Return the [X, Y] coordinate for the center point of the cell that contains the specified text.  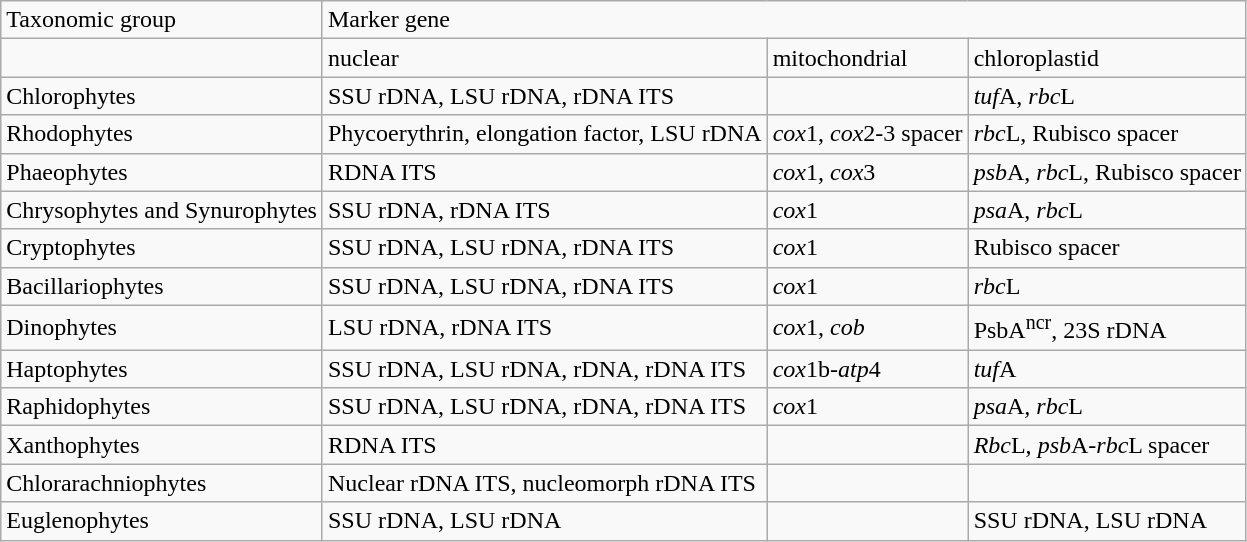
nuclear [544, 58]
Raphidophytes [162, 407]
Dinophytes [162, 328]
Xanthophytes [162, 445]
Phycoerythrin, elongation factor, LSU rDNA [544, 134]
Taxonomic group [162, 20]
Haptophytes [162, 369]
Chlorarachniophytes [162, 483]
Cryptophytes [162, 248]
RbcL, psbA-rbcL spacer [1107, 445]
cox1, cob [868, 328]
Nuclear rDNA ITS, nucleomorph rDNA ITS [544, 483]
cox1b-atp4 [868, 369]
LSU rDNA, rDNA ITS [544, 328]
tufA, rbcL [1107, 96]
PsbAncr, 23S rDNA [1107, 328]
Chlorophytes [162, 96]
Rubisco spacer [1107, 248]
rbcL, Rubisco spacer [1107, 134]
SSU rDNA, rDNA ITS [544, 210]
rbcL [1107, 286]
psbA, rbcL, Rubisco spacer [1107, 172]
mitochondrial [868, 58]
chloroplastid [1107, 58]
cox1, cox3 [868, 172]
tufA [1107, 369]
Euglenophytes [162, 521]
Marker gene [784, 20]
cox1, cox2-3 spacer [868, 134]
Chrysophytes and Synurophytes [162, 210]
Phaeophytes [162, 172]
Bacillariophytes [162, 286]
Rhodophytes [162, 134]
